Find where the given text appears and provide that cell's center as (X, Y) coordinate. 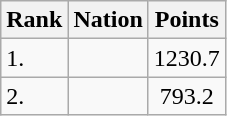
1. (34, 58)
793.2 (186, 96)
2. (34, 96)
Nation (108, 20)
Points (186, 20)
1230.7 (186, 58)
Rank (34, 20)
